Determine the (X, Y) coordinate at the center of the cell enclosing the given text.  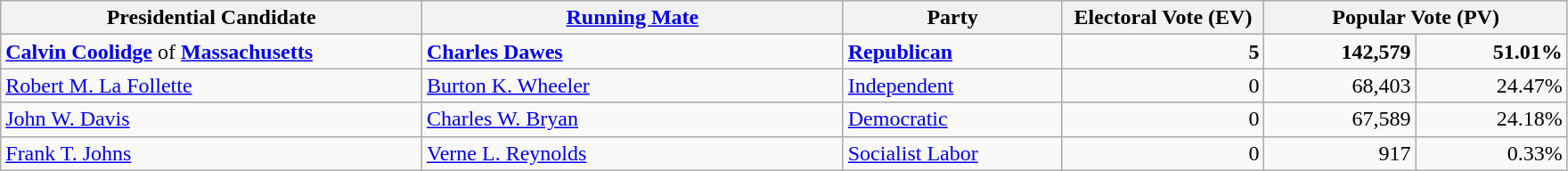
Socialist Labor (952, 153)
Frank T. Johns (212, 153)
24.18% (1491, 119)
Calvin Coolidge of Massachusetts (212, 52)
67,589 (1340, 119)
Democratic (952, 119)
917 (1340, 153)
Party (952, 18)
Republican (952, 52)
Verne L. Reynolds (633, 153)
Electoral Vote (EV) (1164, 18)
Running Mate (633, 18)
0.33% (1491, 153)
Independent (952, 85)
Presidential Candidate (212, 18)
24.47% (1491, 85)
68,403 (1340, 85)
51.01% (1491, 52)
Charles Dawes (633, 52)
Robert M. La Follette (212, 85)
Burton K. Wheeler (633, 85)
John W. Davis (212, 119)
142,579 (1340, 52)
Charles W. Bryan (633, 119)
5 (1164, 52)
Popular Vote (PV) (1416, 18)
